Return the (x, y) coordinate for the center point of the cell that contains the specified text.  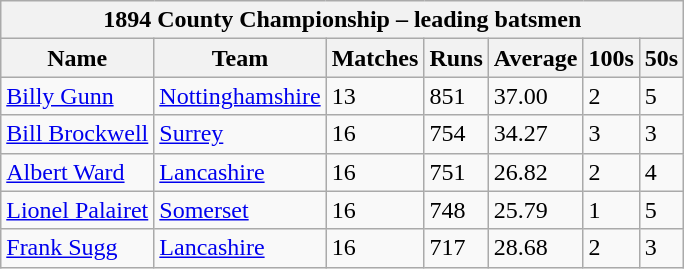
Name (78, 58)
Matches (375, 58)
754 (456, 134)
1894 County Championship – leading batsmen (342, 20)
37.00 (536, 96)
Somerset (240, 210)
1 (611, 210)
Frank Sugg (78, 248)
28.68 (536, 248)
Surrey (240, 134)
Bill Brockwell (78, 134)
851 (456, 96)
Nottinghamshire (240, 96)
4 (661, 172)
717 (456, 248)
50s (661, 58)
13 (375, 96)
Lionel Palairet (78, 210)
751 (456, 172)
34.27 (536, 134)
Billy Gunn (78, 96)
25.79 (536, 210)
Average (536, 58)
26.82 (536, 172)
Team (240, 58)
Albert Ward (78, 172)
Runs (456, 58)
100s (611, 58)
748 (456, 210)
